Determine the (x, y) coordinate at the center of the cell enclosing the given text.  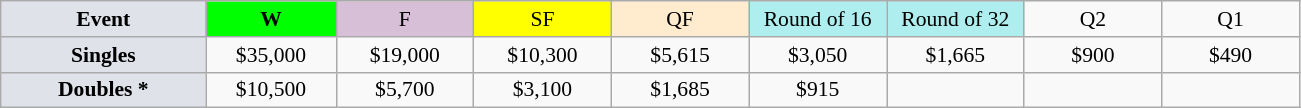
$915 (818, 90)
Singles (104, 55)
Event (104, 19)
$1,665 (955, 55)
Q1 (1231, 19)
SF (543, 19)
QF (680, 19)
$10,300 (543, 55)
$900 (1093, 55)
$1,685 (680, 90)
$35,000 (271, 55)
Round of 16 (818, 19)
$5,615 (680, 55)
F (405, 19)
W (271, 19)
$490 (1231, 55)
$19,000 (405, 55)
Doubles * (104, 90)
$5,700 (405, 90)
Round of 32 (955, 19)
$10,500 (271, 90)
Q2 (1093, 19)
$3,050 (818, 55)
$3,100 (543, 90)
